For the text-containing cell, return its midpoint in (X, Y) coordinate format. 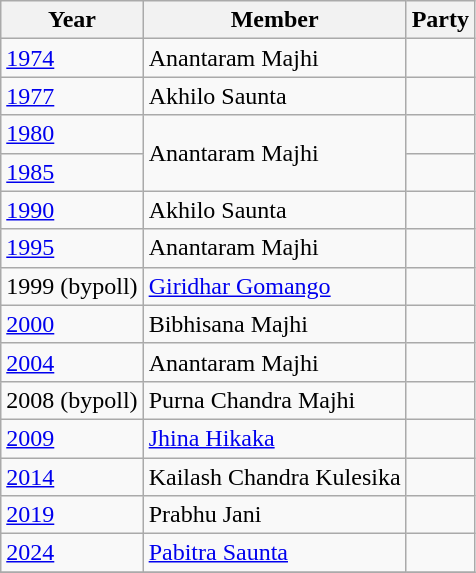
Kailash Chandra Kulesika (274, 477)
2008 (bypoll) (72, 400)
Giridhar Gomango (274, 286)
1990 (72, 210)
2014 (72, 477)
2019 (72, 515)
Jhina Hikaka (274, 438)
Prabhu Jani (274, 515)
1999 (bypoll) (72, 286)
Purna Chandra Majhi (274, 400)
Bibhisana Majhi (274, 324)
2000 (72, 324)
Party (440, 20)
2004 (72, 362)
Year (72, 20)
Member (274, 20)
2009 (72, 438)
Pabitra Saunta (274, 553)
1985 (72, 172)
2024 (72, 553)
1980 (72, 134)
1977 (72, 96)
1974 (72, 58)
1995 (72, 248)
